For the text-containing cell, return its midpoint in (X, Y) coordinate format. 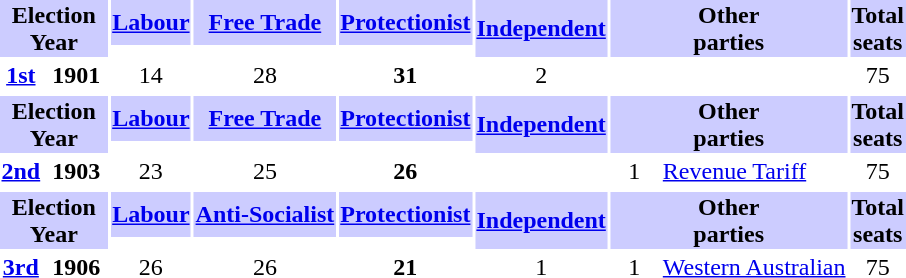
1903 (76, 171)
1901 (76, 75)
2 (541, 75)
2nd (21, 171)
26 (406, 171)
Revenue Tariff (754, 171)
31 (406, 75)
28 (265, 75)
Anti-Socialist (265, 214)
25 (265, 171)
1 (634, 171)
1st (21, 75)
23 (151, 171)
14 (151, 75)
